Return [X, Y] of the center of cell containing provided text 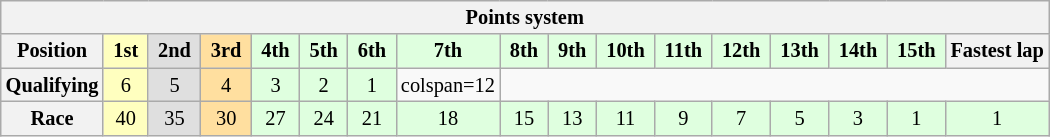
colspan=12 [448, 85]
9th [572, 51]
9 [684, 118]
8th [524, 51]
Qualifying [52, 85]
7th [448, 51]
3rd [226, 51]
1st [126, 51]
13th [799, 51]
12th [741, 51]
2nd [174, 51]
27 [275, 118]
2 [324, 85]
18 [448, 118]
40 [126, 118]
6 [126, 85]
35 [174, 118]
5th [324, 51]
13 [572, 118]
Race [52, 118]
11th [684, 51]
7 [741, 118]
30 [226, 118]
4th [275, 51]
24 [324, 118]
11 [625, 118]
Position [52, 51]
4 [226, 85]
15th [916, 51]
Fastest lap [998, 51]
6th [372, 51]
14th [858, 51]
15 [524, 118]
21 [372, 118]
Points system [525, 17]
10th [625, 51]
